Return (x, y) of the center of cell containing provided text 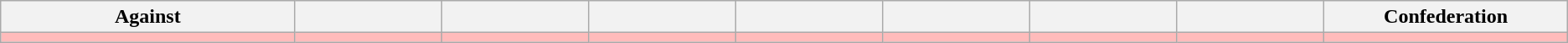
Confederation (1446, 17)
Against (147, 17)
